Find where the given text appears and provide that cell's center as (X, Y) coordinate. 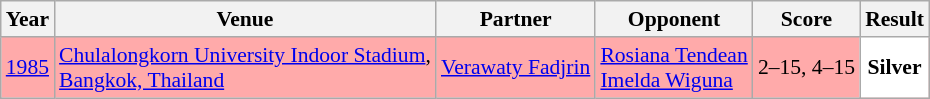
Rosiana Tendean Imelda Wiguna (674, 68)
Partner (516, 19)
Result (894, 19)
Opponent (674, 19)
Chulalongkorn University Indoor Stadium, Bangkok, Thailand (245, 68)
2–15, 4–15 (806, 68)
Year (28, 19)
Score (806, 19)
Silver (894, 68)
Venue (245, 19)
Verawaty Fadjrin (516, 68)
1985 (28, 68)
